Return [X, Y] of the center of cell containing provided text 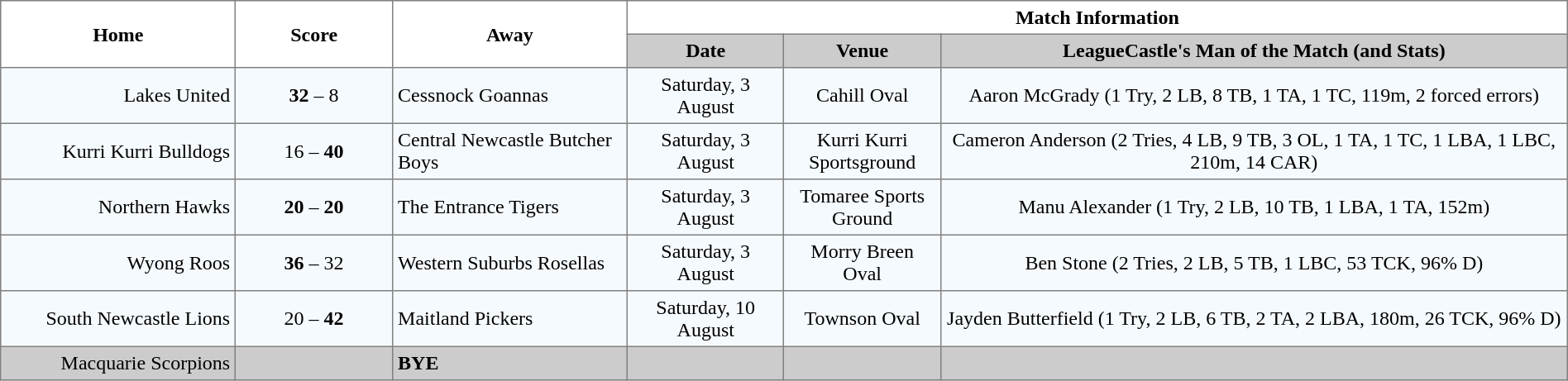
Lakes United [118, 96]
South Newcastle Lions [118, 319]
36 – 32 [314, 263]
Aaron McGrady (1 Try, 2 LB, 8 TB, 1 TA, 1 TC, 119m, 2 forced errors) [1254, 96]
BYE [509, 363]
Morry Breen Oval [862, 263]
Jayden Butterfield (1 Try, 2 LB, 6 TB, 2 TA, 2 LBA, 180m, 26 TCK, 96% D) [1254, 319]
Cahill Oval [862, 96]
Kurri Kurri Sportsground [862, 151]
Saturday, 10 August [706, 319]
20 – 42 [314, 319]
LeagueCastle's Man of the Match (and Stats) [1254, 50]
Venue [862, 50]
Wyong Roos [118, 263]
Townson Oval [862, 319]
Home [118, 35]
Away [509, 35]
Score [314, 35]
Maitland Pickers [509, 319]
Match Information [1098, 17]
Cessnock Goannas [509, 96]
16 – 40 [314, 151]
32 – 8 [314, 96]
Macquarie Scorpions [118, 363]
Ben Stone (2 Tries, 2 LB, 5 TB, 1 LBC, 53 TCK, 96% D) [1254, 263]
Manu Alexander (1 Try, 2 LB, 10 TB, 1 LBA, 1 TA, 152m) [1254, 207]
Kurri Kurri Bulldogs [118, 151]
Tomaree Sports Ground [862, 207]
Cameron Anderson (2 Tries, 4 LB, 9 TB, 3 OL, 1 TA, 1 TC, 1 LBA, 1 LBC, 210m, 14 CAR) [1254, 151]
Central Newcastle Butcher Boys [509, 151]
Western Suburbs Rosellas [509, 263]
The Entrance Tigers [509, 207]
20 – 20 [314, 207]
Date [706, 50]
Northern Hawks [118, 207]
